Output the (X, Y) coordinate of the center of the cell containing the given text.  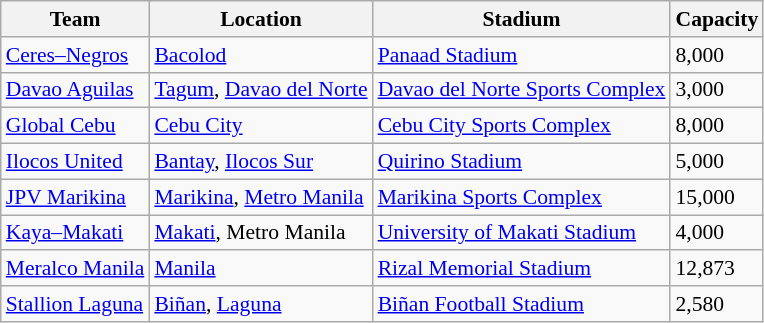
Bacolod (260, 55)
Biñan, Laguna (260, 304)
2,580 (716, 304)
University of Makati Stadium (522, 233)
Kaya–Makati (76, 233)
Bantay, Ilocos Sur (260, 162)
Panaad Stadium (522, 55)
Marikina, Metro Manila (260, 197)
Tagum, Davao del Norte (260, 90)
Quirino Stadium (522, 162)
Cebu City (260, 126)
Team (76, 19)
Capacity (716, 19)
Biñan Football Stadium (522, 304)
Makati, Metro Manila (260, 233)
5,000 (716, 162)
4,000 (716, 233)
3,000 (716, 90)
Ilocos United (76, 162)
Manila (260, 269)
Stadium (522, 19)
15,000 (716, 197)
Meralco Manila (76, 269)
12,873 (716, 269)
Location (260, 19)
Davao del Norte Sports Complex (522, 90)
Davao Aguilas (76, 90)
Ceres–Negros (76, 55)
Stallion Laguna (76, 304)
JPV Marikina (76, 197)
Marikina Sports Complex (522, 197)
Cebu City Sports Complex (522, 126)
Rizal Memorial Stadium (522, 269)
Global Cebu (76, 126)
